Detect which cell encompasses the target text, then output its (X, Y) center coordinate. 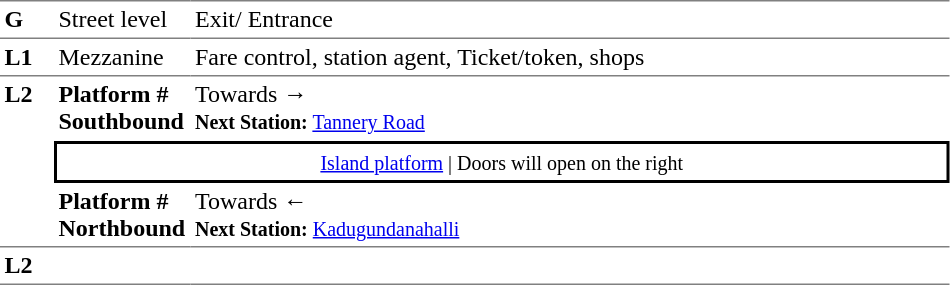
Exit/ Entrance (570, 20)
L2 (27, 162)
Platform #Northbound (122, 215)
Fare control, station agent, Ticket/token, shops (570, 58)
Platform #Southbound (122, 108)
Towards ← Next Station: Kadugundanahalli (570, 215)
Island platform | Doors will open on the right (502, 162)
G (27, 20)
Towards → Next Station: Tannery Road (570, 108)
Mezzanine (122, 58)
L1 (27, 58)
Street level (122, 20)
